Identify which cell holds the provided text, then report its [x, y] central coordinate. 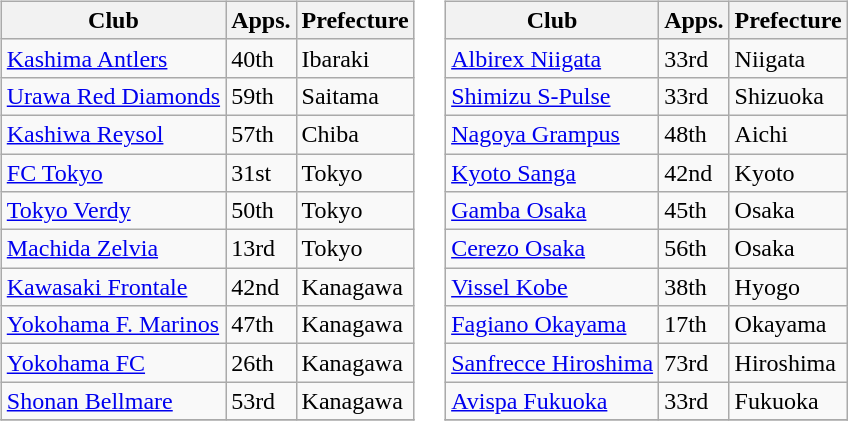
48th [694, 134]
Fagiano Okayama [552, 325]
Vissel Kobe [552, 287]
Yokohama F. Marinos [113, 325]
Kashiwa Reysol [113, 134]
Machida Zelvia [113, 249]
Tokyo Verdy [113, 211]
53rd [261, 401]
26th [261, 363]
Nagoya Grampus [552, 134]
38th [694, 287]
50th [261, 211]
Ibaraki [355, 58]
Hyogo [788, 287]
17th [694, 325]
Chiba [355, 134]
13rd [261, 249]
Hiroshima [788, 363]
Shonan Bellmare [113, 401]
Niigata [788, 58]
Kawasaki Frontale [113, 287]
Fukuoka [788, 401]
Saitama [355, 96]
59th [261, 96]
Shizuoka [788, 96]
Okayama [788, 325]
Gamba Osaka [552, 211]
47th [261, 325]
Aichi [788, 134]
Cerezo Osaka [552, 249]
56th [694, 249]
Yokohama FC [113, 363]
Kashima Antlers [113, 58]
Avispa Fukuoka [552, 401]
45th [694, 211]
Sanfrecce Hiroshima [552, 363]
Shimizu S-Pulse [552, 96]
Albirex Niigata [552, 58]
73rd [694, 363]
57th [261, 134]
Urawa Red Diamonds [113, 96]
FC Tokyo [113, 173]
Kyoto Sanga [552, 173]
40th [261, 58]
31st [261, 173]
Kyoto [788, 173]
